Output the (X, Y) coordinate of the center of the cell containing the given text.  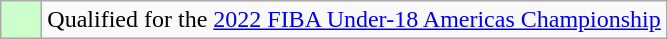
Qualified for the 2022 FIBA Under-18 Americas Championship (354, 20)
